From the cell containing the given text, extract its center point as [X, Y] coordinate. 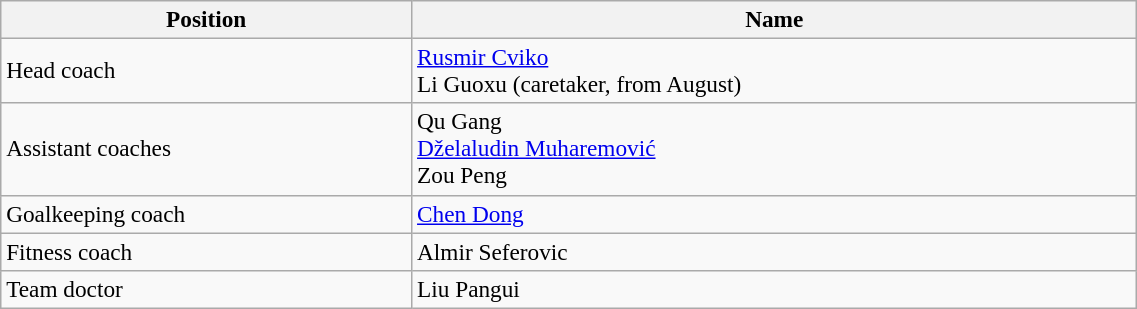
Liu Pangui [774, 289]
Position [206, 19]
Chen Dong [774, 214]
Rusmir Cviko Li Guoxu (caretaker, from August) [774, 70]
Fitness coach [206, 251]
Assistant coaches [206, 149]
Qu Gang Dželaludin Muharemović Zou Peng [774, 149]
Goalkeeping coach [206, 214]
Head coach [206, 70]
Team doctor [206, 289]
Almir Seferovic [774, 251]
Name [774, 19]
